Determine the (x, y) coordinate at the center of the cell enclosing the given text.  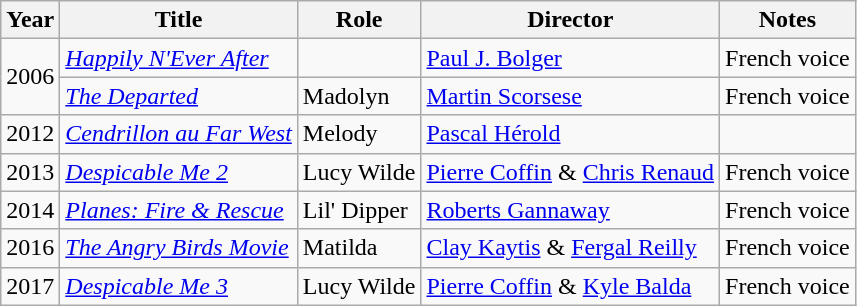
Martin Scorsese (570, 96)
Notes (788, 20)
Paul J. Bolger (570, 58)
Planes: Fire & Rescue (179, 210)
The Angry Birds Movie (179, 248)
Year (30, 20)
2014 (30, 210)
Matilda (359, 248)
Title (179, 20)
Pascal Hérold (570, 134)
Melody (359, 134)
Despicable Me 2 (179, 172)
Director (570, 20)
Lil' Dipper (359, 210)
Madolyn (359, 96)
Pierre Coffin & Chris Renaud (570, 172)
2012 (30, 134)
Role (359, 20)
2006 (30, 77)
Cendrillon au Far West (179, 134)
2013 (30, 172)
Clay Kaytis & Fergal Reilly (570, 248)
Roberts Gannaway (570, 210)
The Departed (179, 96)
2016 (30, 248)
Despicable Me 3 (179, 286)
Happily N'Ever After (179, 58)
Pierre Coffin & Kyle Balda (570, 286)
2017 (30, 286)
